Scan for the cell matching the given text and deliver its (X, Y) coordinate at center. 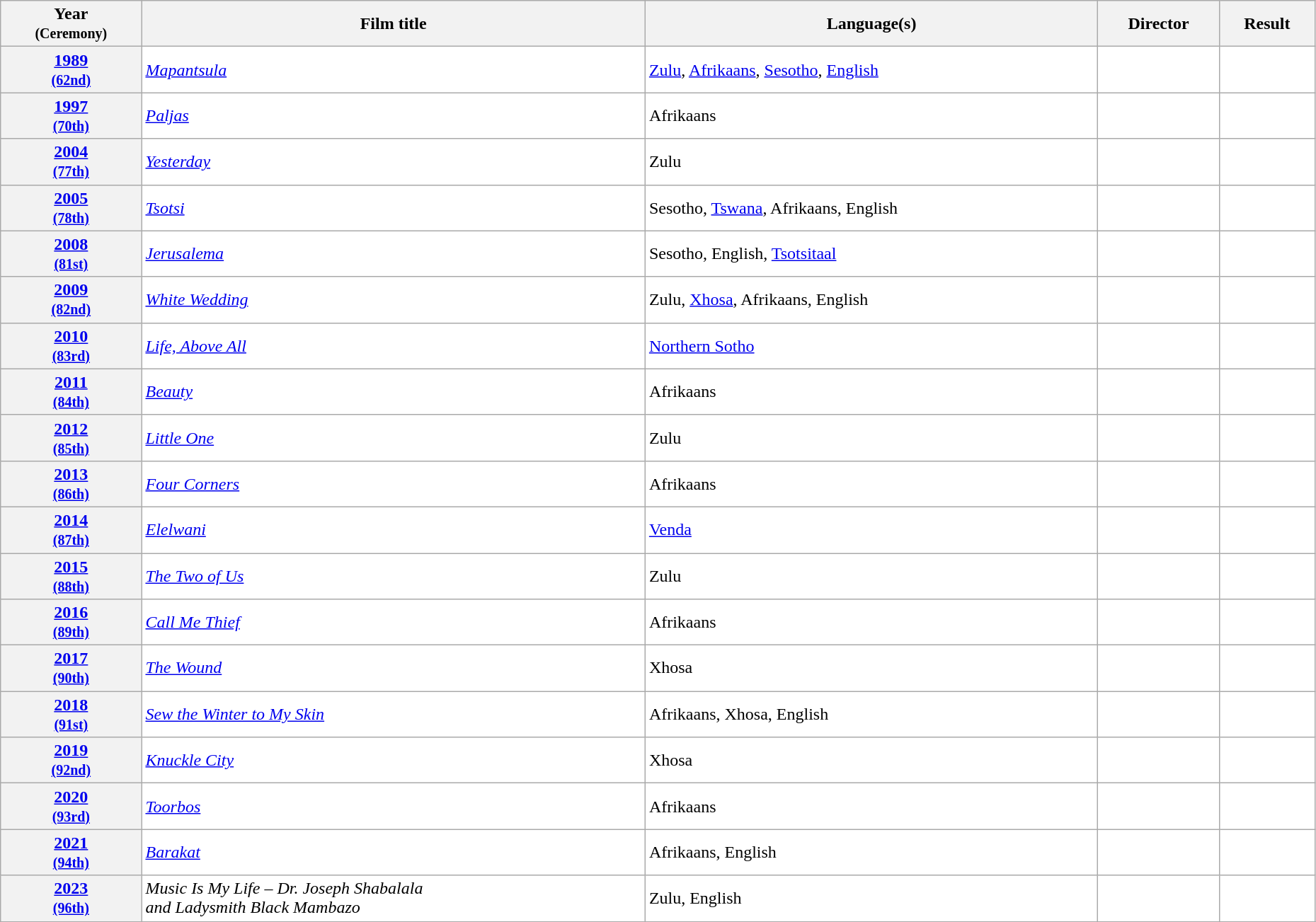
Knuckle City (394, 760)
Music Is My Life – Dr. Joseph Shabalalaand Ladysmith Black Mambazo (394, 899)
2014(87th) (71, 529)
Film title (394, 24)
2011(84th) (71, 392)
Northern Sotho (871, 345)
2018(91st) (71, 715)
Elelwani (394, 529)
2004(77th) (71, 161)
The Wound (394, 668)
Sew the Winter to My Skin (394, 715)
Sesotho, Tswana, Afrikaans, English (871, 208)
2013(86th) (71, 484)
Language(s) (871, 24)
Sesotho, English, Tsotsitaal (871, 253)
Life, Above All (394, 345)
Venda (871, 529)
1997(70th) (71, 116)
2010(83rd) (71, 345)
2005(78th) (71, 208)
White Wedding (394, 300)
Year(Ceremony) (71, 24)
2020(93rd) (71, 807)
Paljas (394, 116)
2017(90th) (71, 668)
Yesterday (394, 161)
Toorbos (394, 807)
Barakat (394, 852)
2015(88th) (71, 576)
2016(89th) (71, 623)
Zulu, English (871, 899)
The Two of Us (394, 576)
2012(85th) (71, 437)
Tsotsi (394, 208)
Result (1267, 24)
Four Corners (394, 484)
Afrikaans, English (871, 852)
2008(81st) (71, 253)
Call Me Thief (394, 623)
Zulu, Afrikaans, Sesotho, English (871, 69)
Afrikaans, Xhosa, English (871, 715)
2019(92nd) (71, 760)
2009(82nd) (71, 300)
Little One (394, 437)
2023(96th) (71, 899)
Mapantsula (394, 69)
1989(62nd) (71, 69)
Beauty (394, 392)
Director (1159, 24)
2021(94th) (71, 852)
Jerusalema (394, 253)
Zulu, Xhosa, Afrikaans, English (871, 300)
